Return the (X, Y) coordinate for the center point of the cell that contains the specified text.  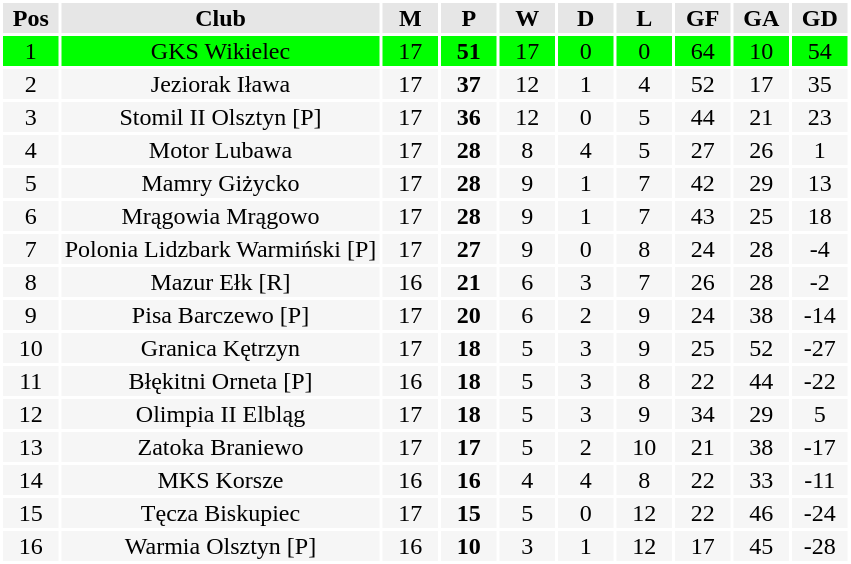
-28 (820, 546)
Stomil II Olsztyn [P] (221, 117)
Pos (31, 18)
Jeziorak Iława (221, 84)
Mamry Giżycko (221, 183)
Błękitni Orneta [P] (221, 381)
37 (469, 84)
11 (31, 381)
-11 (820, 480)
43 (703, 216)
-17 (820, 447)
36 (469, 117)
D (586, 18)
L (644, 18)
51 (469, 51)
MKS Korsze (221, 480)
Motor Lubawa (221, 150)
Pisa Barczewo [P] (221, 315)
Club (221, 18)
M (410, 18)
45 (762, 546)
GD (820, 18)
Zatoka Braniewo (221, 447)
-24 (820, 513)
20 (469, 315)
GKS Wikielec (221, 51)
-27 (820, 348)
Olimpia II Elbląg (221, 414)
GF (703, 18)
-22 (820, 381)
-4 (820, 249)
64 (703, 51)
GA (762, 18)
42 (703, 183)
Polonia Lidzbark Warmiński [P] (221, 249)
14 (31, 480)
-14 (820, 315)
W (528, 18)
Mazur Ełk [R] (221, 282)
-2 (820, 282)
34 (703, 414)
46 (762, 513)
35 (820, 84)
33 (762, 480)
Warmia Olsztyn [P] (221, 546)
Granica Kętrzyn (221, 348)
54 (820, 51)
Mrągowia Mrągowo (221, 216)
P (469, 18)
Tęcza Biskupiec (221, 513)
23 (820, 117)
